Identify which cell holds the provided text, then report its (X, Y) central coordinate. 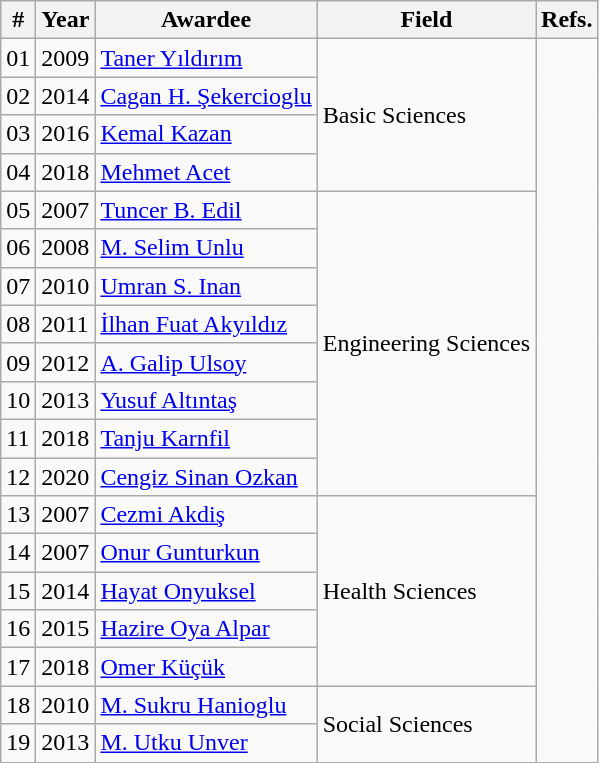
Yusuf Altıntaş (206, 400)
Awardee (206, 20)
2016 (66, 134)
2012 (66, 362)
2008 (66, 248)
03 (18, 134)
M. Sukru Hanioglu (206, 705)
02 (18, 96)
2009 (66, 58)
15 (18, 591)
2020 (66, 477)
Engineering Sciences (426, 343)
Onur Gunturkun (206, 553)
Cagan H. Şekercioglu (206, 96)
Year (66, 20)
Mehmet Acet (206, 172)
Social Sciences (426, 724)
08 (18, 324)
2011 (66, 324)
09 (18, 362)
Tuncer B. Edil (206, 210)
# (18, 20)
14 (18, 553)
Basic Sciences (426, 115)
Kemal Kazan (206, 134)
05 (18, 210)
Refs. (567, 20)
17 (18, 667)
18 (18, 705)
Umran S. Inan (206, 286)
2015 (66, 629)
M. Selim Unlu (206, 248)
A. Galip Ulsoy (206, 362)
Cezmi Akdiş (206, 515)
07 (18, 286)
Field (426, 20)
12 (18, 477)
11 (18, 438)
19 (18, 743)
16 (18, 629)
İlhan Fuat Akyıldız (206, 324)
Hazire Oya Alpar (206, 629)
Taner Yıldırım (206, 58)
M. Utku Unver (206, 743)
06 (18, 248)
Hayat Onyuksel (206, 591)
01 (18, 58)
10 (18, 400)
Health Sciences (426, 591)
Cengiz Sinan Ozkan (206, 477)
Tanju Karnfil (206, 438)
13 (18, 515)
04 (18, 172)
Omer Küçük (206, 667)
